Determine the (x, y) coordinate at the center of the cell enclosing the given text.  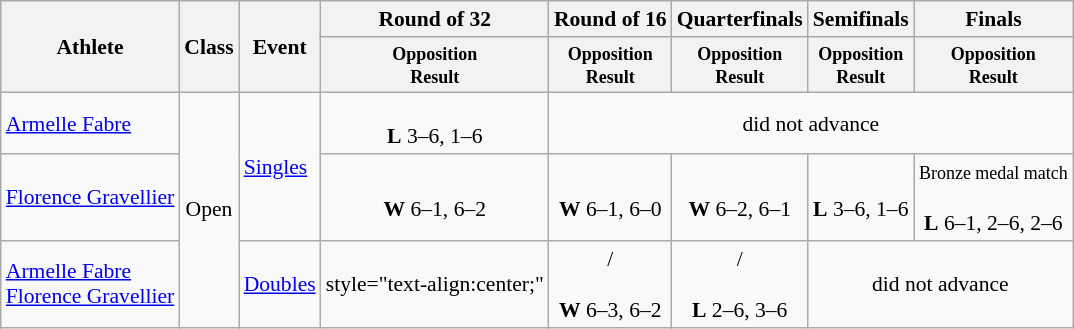
Bronze medal match L 6–1, 2–6, 2–6 (994, 198)
Class (208, 47)
Open (208, 210)
Event (280, 47)
style="text-align:center;" (435, 284)
W 6–1, 6–2 (435, 198)
Finals (994, 19)
Florence Gravellier (90, 198)
W 6–2, 6–1 (740, 198)
/ W 6–3, 6–2 (610, 284)
/ L 2–6, 3–6 (740, 284)
W 6–1, 6–0 (610, 198)
Round of 32 (435, 19)
Armelle Fabre (90, 124)
Semifinals (861, 19)
Singles (280, 167)
Quarterfinals (740, 19)
Athlete (90, 47)
Doubles (280, 284)
Round of 16 (610, 19)
Armelle Fabre Florence Gravellier (90, 284)
